Extract the (X, Y) coordinate from the center of the cell holding the provided text.  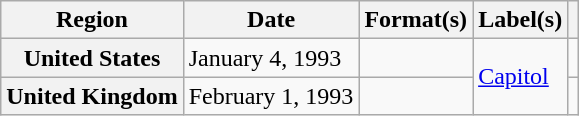
Label(s) (520, 20)
United States (92, 58)
Capitol (520, 77)
January 4, 1993 (271, 58)
February 1, 1993 (271, 96)
Date (271, 20)
United Kingdom (92, 96)
Region (92, 20)
Format(s) (416, 20)
